Return the [x, y] coordinate for the center point of the cell that contains the specified text.  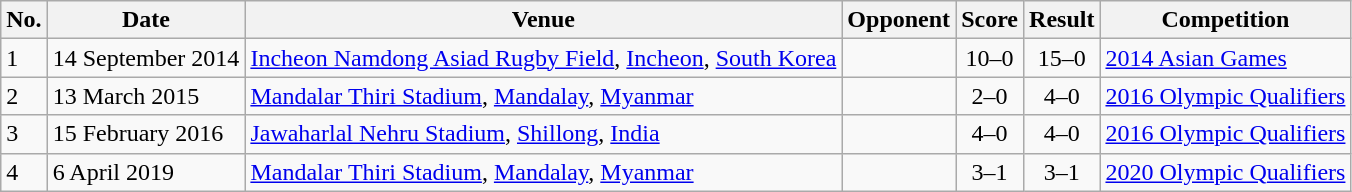
Date [146, 20]
10–0 [990, 58]
13 March 2015 [146, 96]
1 [24, 58]
2–0 [990, 96]
Score [990, 20]
Incheon Namdong Asiad Rugby Field, Incheon, South Korea [544, 58]
3 [24, 134]
Venue [544, 20]
4 [24, 172]
Result [1062, 20]
15–0 [1062, 58]
15 February 2016 [146, 134]
2 [24, 96]
2014 Asian Games [1226, 58]
14 September 2014 [146, 58]
Opponent [899, 20]
2020 Olympic Qualifiers [1226, 172]
Jawaharlal Nehru Stadium, Shillong, India [544, 134]
6 April 2019 [146, 172]
No. [24, 20]
Competition [1226, 20]
